Determine the (x, y) coordinate at the center of the cell enclosing the given text.  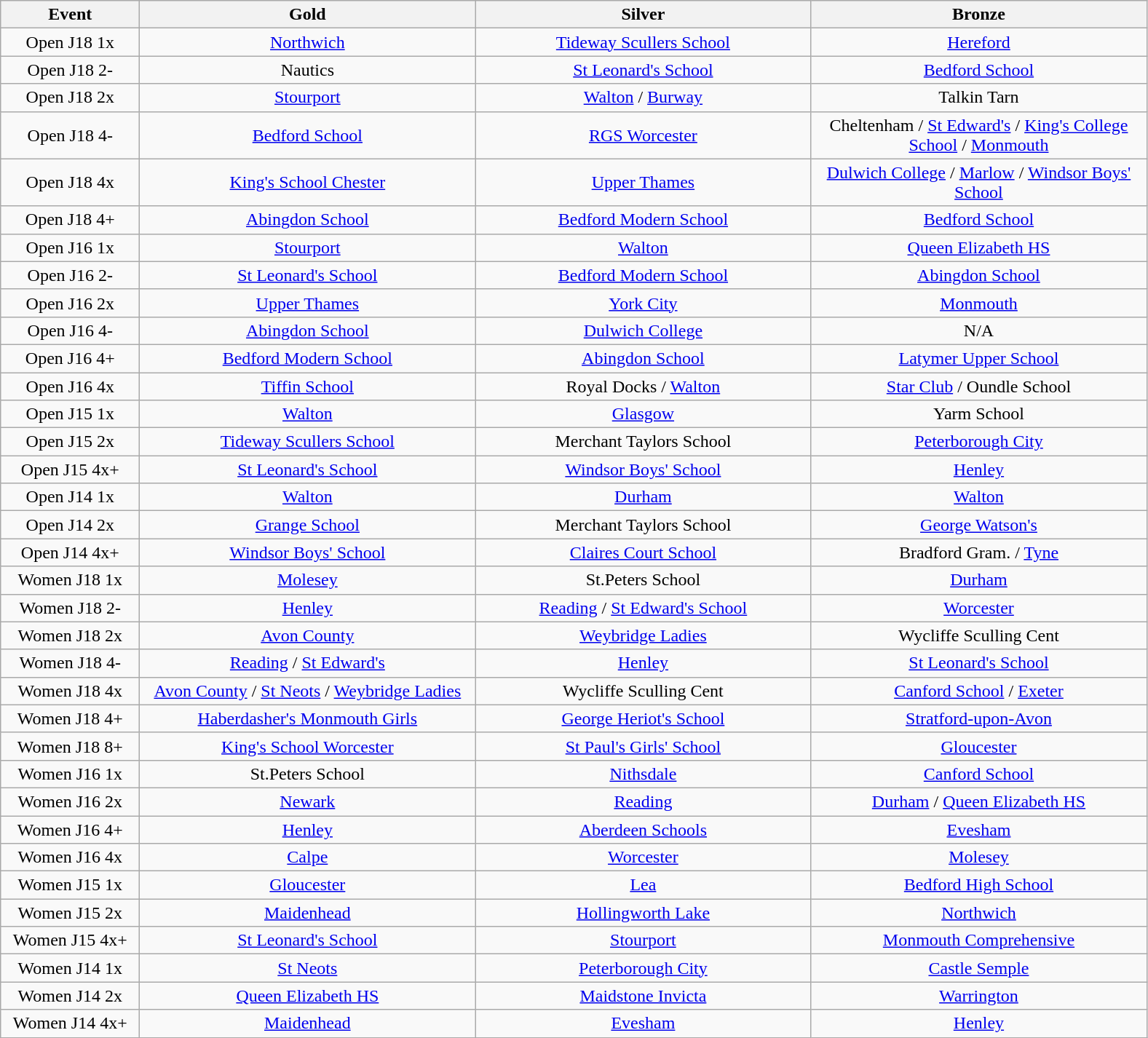
Bronze (978, 15)
Open J14 1x (70, 497)
Cheltenham / St Edward's / King's College School / Monmouth (978, 135)
Women J18 1x (70, 580)
Women J15 4x+ (70, 940)
Grange School (307, 525)
Women J15 2x (70, 913)
Monmouth (978, 303)
Castle Semple (978, 968)
Open J16 1x (70, 247)
Bedford High School (978, 885)
Women J15 1x (70, 885)
Open J16 2- (70, 275)
St Paul's Girls' School (644, 746)
Open J15 2x (70, 442)
Nithsdale (644, 774)
Open J18 1x (70, 42)
Royal Docks / Walton (644, 387)
Open J15 1x (70, 414)
Canford School (978, 774)
Tiffin School (307, 387)
Silver (644, 15)
Open J18 2- (70, 70)
Hereford (978, 42)
Open J14 2x (70, 525)
Bradford Gram. / Tyne (978, 552)
Women J18 8+ (70, 746)
Open J16 4+ (70, 358)
Open J15 4x+ (70, 470)
Glasgow (644, 414)
Women J18 2- (70, 608)
Women J14 2x (70, 996)
Women J18 4- (70, 663)
Lea (644, 885)
Latymer Upper School (978, 358)
Open J18 2x (70, 98)
Open J18 4+ (70, 220)
Women J18 4x (70, 691)
Weybridge Ladies (644, 635)
Newark (307, 801)
Women J14 4x+ (70, 1023)
Event (70, 15)
Women J16 4+ (70, 829)
Reading (644, 801)
Calpe (307, 857)
Open J16 4- (70, 330)
Open J14 4x+ (70, 552)
Monmouth Comprehensive (978, 940)
Star Club / Oundle School (978, 387)
Hollingworth Lake (644, 913)
Talkin Tarn (978, 98)
Stratford-upon-Avon (978, 718)
Women J16 1x (70, 774)
Open J16 4x (70, 387)
Yarm School (978, 414)
Women J18 4+ (70, 718)
Claires Court School (644, 552)
Dulwich College / Marlow / Windsor Boys' School (978, 182)
George Heriot's School (644, 718)
Avon County (307, 635)
Warrington (978, 996)
King's School Worcester (307, 746)
Women J18 2x (70, 635)
Haberdasher's Monmouth Girls (307, 718)
Gold (307, 15)
Avon County / St Neots / Weybridge Ladies (307, 691)
Women J16 4x (70, 857)
York City (644, 303)
Women J16 2x (70, 801)
Reading / St Edward's School (644, 608)
Open J16 2x (70, 303)
Aberdeen Schools (644, 829)
Walton / Burway (644, 98)
St Neots (307, 968)
Reading / St Edward's (307, 663)
Open J18 4x (70, 182)
Open J18 4- (70, 135)
Durham / Queen Elizabeth HS (978, 801)
Nautics (307, 70)
Maidstone Invicta (644, 996)
Canford School / Exeter (978, 691)
N/A (978, 330)
King's School Chester (307, 182)
George Watson's (978, 525)
RGS Worcester (644, 135)
Women J14 1x (70, 968)
Dulwich College (644, 330)
